Return the (X, Y) coordinate for the center point of the cell that contains the specified text.  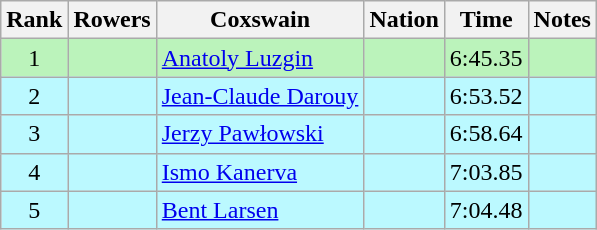
Rank (34, 20)
6:58.64 (486, 134)
Rowers (112, 20)
Coxswain (260, 20)
Bent Larsen (260, 210)
1 (34, 58)
Anatoly Luzgin (260, 58)
7:03.85 (486, 172)
Jean-Claude Darouy (260, 96)
2 (34, 96)
Ismo Kanerva (260, 172)
6:53.52 (486, 96)
6:45.35 (486, 58)
3 (34, 134)
Nation (404, 20)
7:04.48 (486, 210)
Time (486, 20)
Jerzy Pawłowski (260, 134)
4 (34, 172)
Notes (562, 20)
5 (34, 210)
